Locate the cell with the specified text and output its [X, Y] center coordinate. 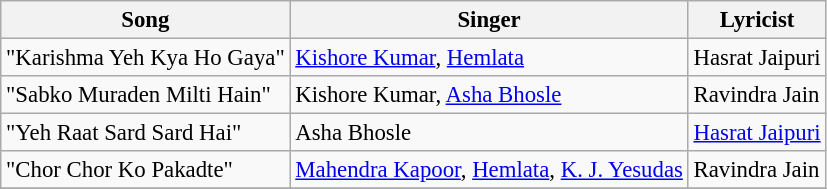
Song [146, 20]
"Yeh Raat Sard Sard Hai" [146, 133]
Lyricist [757, 20]
Kishore Kumar, Asha Bhosle [489, 95]
"Sabko Muraden Milti Hain" [146, 95]
Singer [489, 20]
"Karishma Yeh Kya Ho Gaya" [146, 58]
Kishore Kumar, Hemlata [489, 58]
"Chor Chor Ko Pakadte" [146, 170]
Mahendra Kapoor, Hemlata, K. J. Yesudas [489, 170]
Asha Bhosle [489, 133]
